Return (x, y) of the center of cell containing provided text 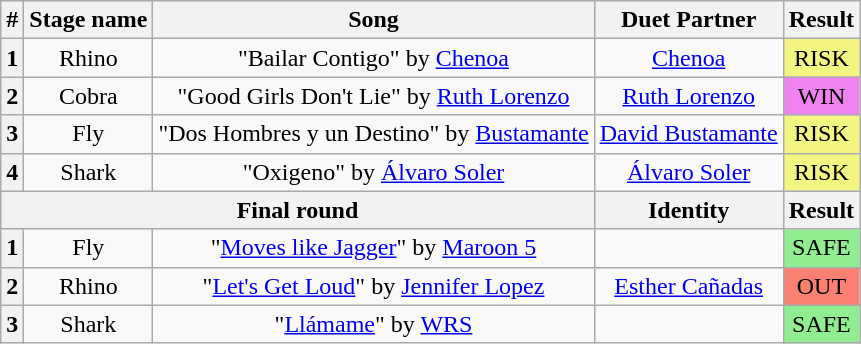
David Bustamante (688, 134)
Song (374, 20)
"Good Girls Don't Lie" by Ruth Lorenzo (374, 96)
WIN (821, 96)
Ruth Lorenzo (688, 96)
Chenoa (688, 58)
4 (12, 172)
Identity (688, 210)
"Moves like Jagger" by Maroon 5 (374, 248)
Álvaro Soler (688, 172)
"Let's Get Loud" by Jennifer Lopez (374, 286)
"Bailar Contigo" by Chenoa (374, 58)
"Llámame" by WRS (374, 324)
"Oxigeno" by Álvaro Soler (374, 172)
Stage name (88, 20)
Esther Cañadas (688, 286)
OUT (821, 286)
"Dos Hombres y un Destino" by Bustamante (374, 134)
# (12, 20)
Final round (298, 210)
Duet Partner (688, 20)
Cobra (88, 96)
